For the text-containing cell, return its midpoint in [X, Y] coordinate format. 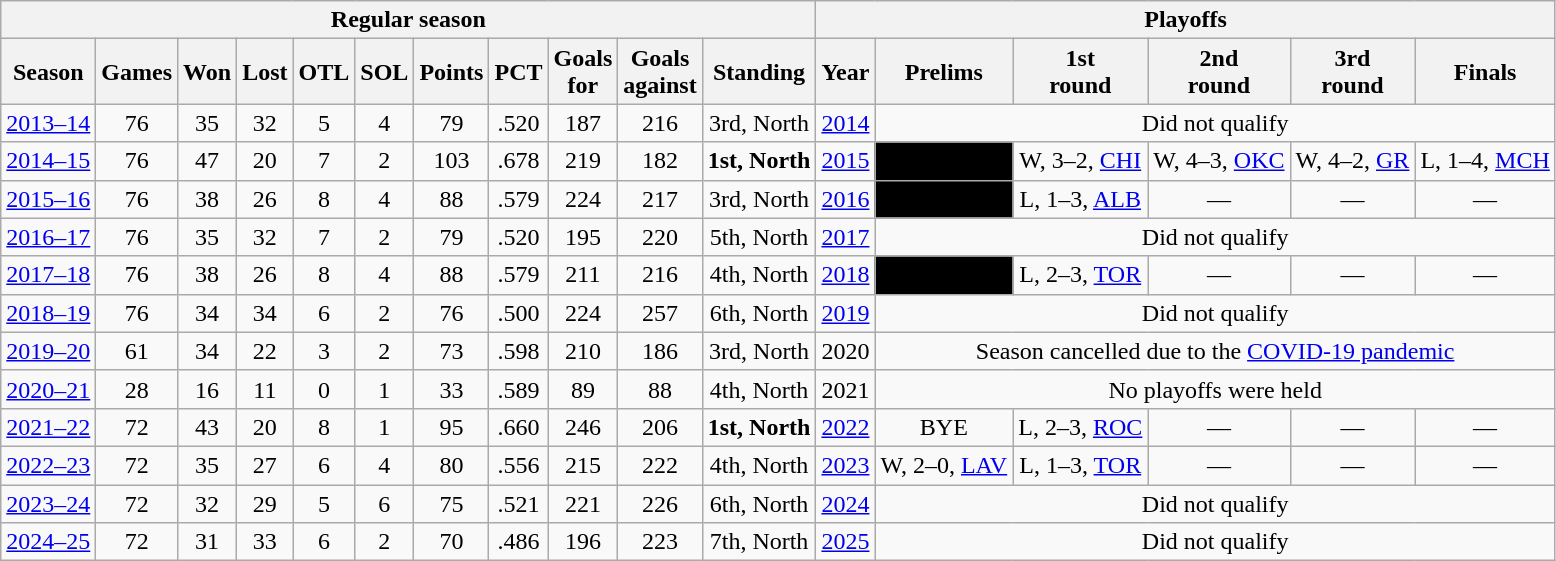
Won [208, 72]
73 [452, 351]
206 [660, 427]
257 [660, 313]
2023–24 [48, 503]
.521 [518, 503]
L, 2–3, ROC [1080, 427]
.556 [518, 465]
L, 1–3, ALB [1080, 199]
221 [583, 503]
80 [452, 465]
211 [583, 275]
5th, North [759, 237]
2015–16 [48, 199]
.678 [518, 161]
Prelims [944, 72]
75 [452, 503]
2024–25 [48, 542]
2015 [846, 161]
28 [137, 389]
BYE [944, 427]
W, 4–2, GR [1352, 161]
3 [324, 351]
.500 [518, 313]
0 [324, 389]
W, 4–3, OKC [1219, 161]
2018 [846, 275]
W, 3–2, CHI [1080, 161]
SOL [384, 72]
27 [265, 465]
Season cancelled due to the COVID-19 pandemic [1215, 351]
31 [208, 542]
61 [137, 351]
22 [265, 351]
Season [48, 72]
210 [583, 351]
2023 [846, 465]
Playoffs [1186, 20]
11 [265, 389]
2021 [846, 389]
226 [660, 503]
7th, North [759, 542]
L, 1–4, MCH [1485, 161]
246 [583, 427]
W, 2–0, LAV [944, 465]
89 [583, 389]
103 [452, 161]
Regular season [408, 20]
2019 [846, 313]
.660 [518, 427]
2017–18 [48, 275]
.486 [518, 542]
219 [583, 161]
.589 [518, 389]
2ndround [1219, 72]
95 [452, 427]
2022–23 [48, 465]
16 [208, 389]
Finals [1485, 72]
L, 1–3, TOR [1080, 465]
220 [660, 237]
2016–17 [48, 237]
2025 [846, 542]
2021–22 [48, 427]
Goalsfor [583, 72]
OTL [324, 72]
29 [265, 503]
Games [137, 72]
196 [583, 542]
2024 [846, 503]
2014–15 [48, 161]
186 [660, 351]
.598 [518, 351]
195 [583, 237]
222 [660, 465]
2022 [846, 427]
1stround [1080, 72]
Points [452, 72]
2013–14 [48, 123]
182 [660, 161]
223 [660, 542]
187 [583, 123]
No playoffs were held [1215, 389]
Goalsagainst [660, 72]
2020–21 [48, 389]
2020 [846, 351]
Lost [265, 72]
217 [660, 199]
2018–19 [48, 313]
3rdround [1352, 72]
215 [583, 465]
L, 2–3, TOR [1080, 275]
43 [208, 427]
Standing [759, 72]
47 [208, 161]
2014 [846, 123]
PCT [518, 72]
Year [846, 72]
2017 [846, 237]
2019–20 [48, 351]
2016 [846, 199]
70 [452, 542]
